Locate the cell with the specified text and output its (X, Y) center coordinate. 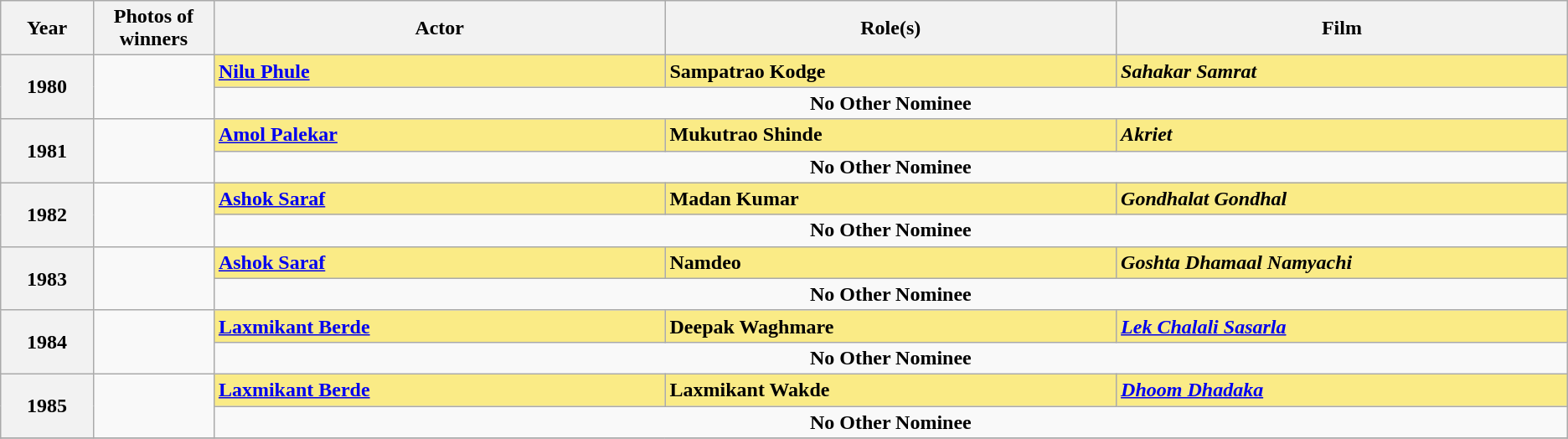
Actor (439, 28)
Deepak Waghmare (891, 326)
Sampatrao Kodge (891, 71)
Sahakar Samrat (1342, 71)
1983 (47, 278)
Mukutrao Shinde (891, 135)
Akriet (1342, 135)
Film (1342, 28)
Year (47, 28)
Madan Kumar (891, 199)
1982 (47, 214)
Photos of winners (153, 28)
1981 (47, 151)
Role(s) (891, 28)
1980 (47, 87)
Namdeo (891, 262)
Laxmikant Wakde (891, 390)
1985 (47, 405)
Nilu Phule (439, 71)
Gondhalat Gondhal (1342, 199)
Dhoom Dhadaka (1342, 390)
Lek Chalali Sasarla (1342, 326)
Amol Palekar (439, 135)
1984 (47, 342)
Goshta Dhamaal Namyachi (1342, 262)
